Identify which cell holds the provided text, then report its (x, y) central coordinate. 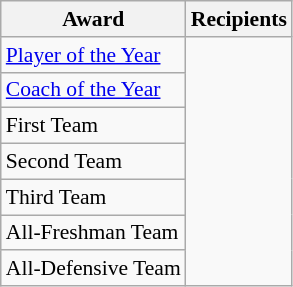
First Team (94, 126)
All-Freshman Team (94, 233)
Third Team (94, 197)
Player of the Year (94, 55)
Recipients (239, 19)
Award (94, 19)
Second Team (94, 162)
All-Defensive Team (94, 269)
Coach of the Year (94, 90)
